Search for the cell housing the specified text and yield its (x, y) center coordinate. 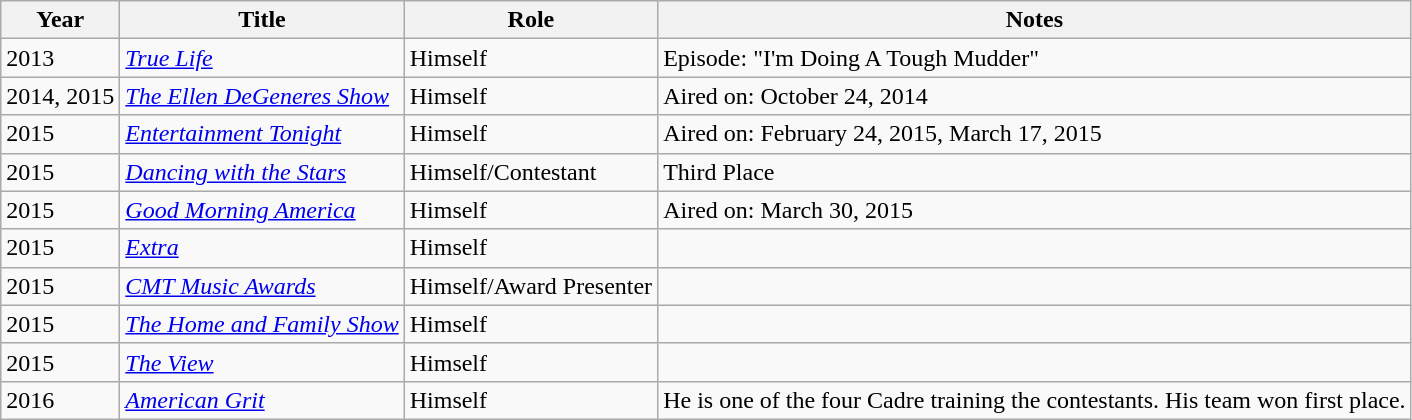
Role (530, 20)
Extra (262, 248)
Title (262, 20)
2016 (60, 400)
CMT Music Awards (262, 286)
Third Place (1035, 172)
Aired on: October 24, 2014 (1035, 96)
Aired on: February 24, 2015, March 17, 2015 (1035, 134)
Good Morning America (262, 210)
The Home and Family Show (262, 324)
Aired on: March 30, 2015 (1035, 210)
The View (262, 362)
American Grit (262, 400)
Year (60, 20)
Episode: "I'm Doing A Tough Mudder" (1035, 58)
Entertainment Tonight (262, 134)
2013 (60, 58)
The Ellen DeGeneres Show (262, 96)
Himself/Contestant (530, 172)
Himself/Award Presenter (530, 286)
Dancing with the Stars (262, 172)
He is one of the four Cadre training the contestants. His team won first place. (1035, 400)
Notes (1035, 20)
True Life (262, 58)
2014, 2015 (60, 96)
